Detect which cell encompasses the target text, then output its [X, Y] center coordinate. 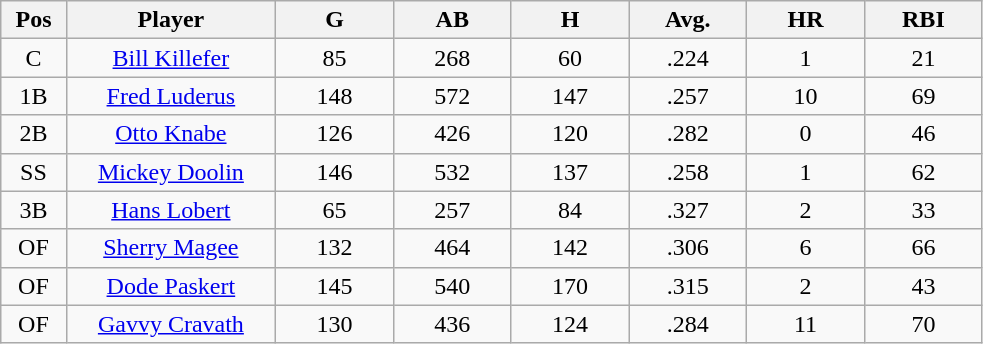
120 [570, 134]
AB [452, 20]
130 [335, 324]
572 [452, 96]
Avg. [688, 20]
3B [34, 210]
43 [923, 286]
532 [452, 172]
170 [570, 286]
HR [806, 20]
148 [335, 96]
.282 [688, 134]
RBI [923, 20]
Gavvy Cravath [170, 324]
C [34, 58]
33 [923, 210]
Hans Lobert [170, 210]
Mickey Doolin [170, 172]
540 [452, 286]
268 [452, 58]
Bill Killefer [170, 58]
11 [806, 324]
436 [452, 324]
Dode Paskert [170, 286]
137 [570, 172]
10 [806, 96]
.257 [688, 96]
145 [335, 286]
Fred Luderus [170, 96]
126 [335, 134]
Otto Knabe [170, 134]
146 [335, 172]
142 [570, 248]
0 [806, 134]
Player [170, 20]
60 [570, 58]
66 [923, 248]
G [335, 20]
84 [570, 210]
1B [34, 96]
.224 [688, 58]
.306 [688, 248]
464 [452, 248]
46 [923, 134]
132 [335, 248]
2B [34, 134]
Pos [34, 20]
69 [923, 96]
62 [923, 172]
85 [335, 58]
426 [452, 134]
21 [923, 58]
65 [335, 210]
.258 [688, 172]
257 [452, 210]
.284 [688, 324]
SS [34, 172]
124 [570, 324]
70 [923, 324]
6 [806, 248]
.327 [688, 210]
H [570, 20]
Sherry Magee [170, 248]
147 [570, 96]
.315 [688, 286]
